Output the [X, Y] coordinate of the center of the cell containing the given text.  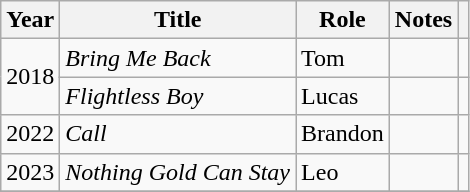
Role [343, 20]
Lucas [343, 96]
Leo [343, 172]
Notes [423, 20]
Call [178, 134]
2022 [30, 134]
Nothing Gold Can Stay [178, 172]
Year [30, 20]
Title [178, 20]
2023 [30, 172]
Tom [343, 58]
Flightless Boy [178, 96]
2018 [30, 77]
Bring Me Back [178, 58]
Brandon [343, 134]
